Find where the given text appears and provide that cell's center as (x, y) coordinate. 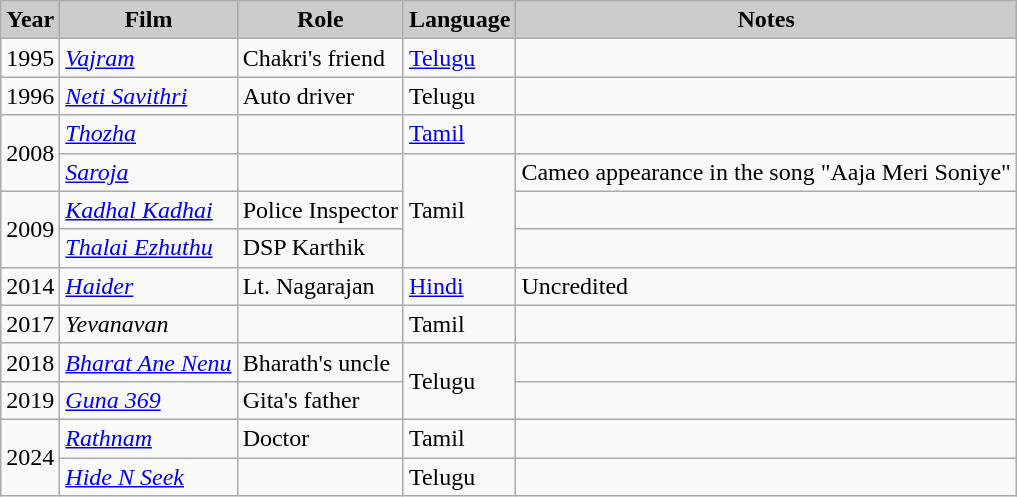
Film (148, 20)
Yevanavan (148, 324)
Cameo appearance in the song "Aaja Meri Soniye" (766, 172)
Haider (148, 286)
Doctor (320, 438)
2014 (30, 286)
Bharat Ane Nenu (148, 362)
Year (30, 20)
Auto driver (320, 96)
Hide N Seek (148, 477)
Thalai Ezhuthu (148, 248)
Guna 369 (148, 400)
Police Inspector (320, 210)
Role (320, 20)
Thozha (148, 134)
1995 (30, 58)
2019 (30, 400)
Neti Savithri (148, 96)
Gita's father (320, 400)
2009 (30, 229)
1996 (30, 96)
2024 (30, 457)
2008 (30, 153)
Uncredited (766, 286)
Bharath's uncle (320, 362)
Hindi (459, 286)
2018 (30, 362)
DSP Karthik (320, 248)
Kadhal Kadhai (148, 210)
Notes (766, 20)
Chakri's friend (320, 58)
Lt. Nagarajan (320, 286)
2017 (30, 324)
Rathnam (148, 438)
Language (459, 20)
Saroja (148, 172)
Vajram (148, 58)
